Capture the cell that displays the provided text and extract its (X, Y) central coordinate. 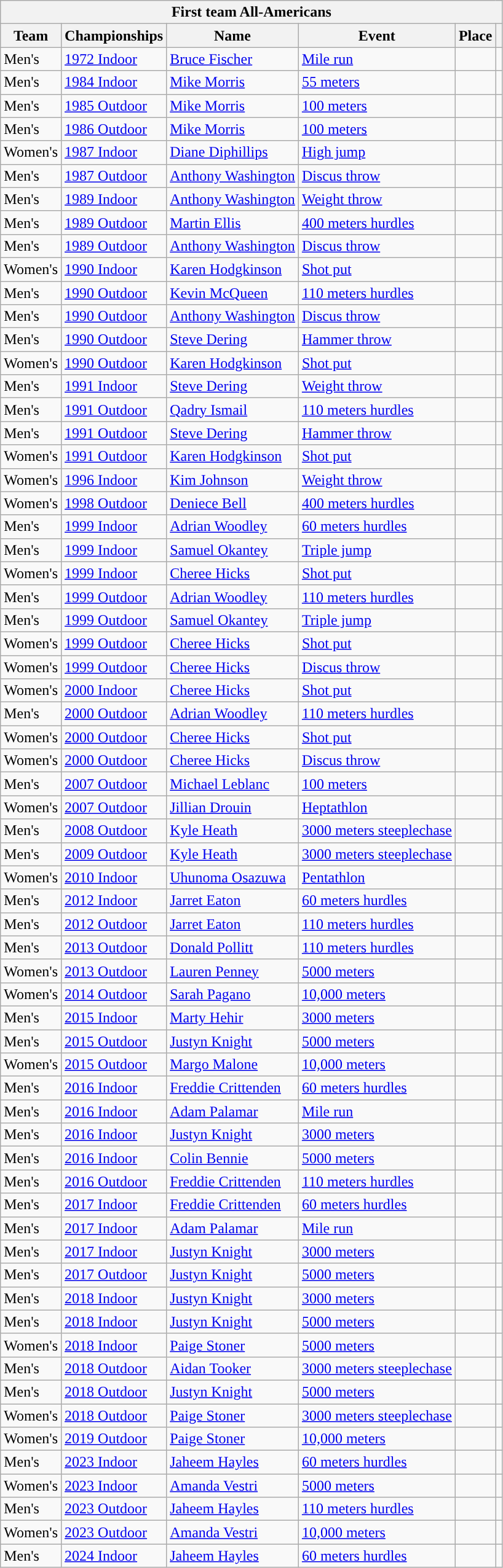
1987 Indoor (114, 152)
1989 Indoor (114, 199)
Qadry Ismail (232, 410)
Margo Malone (232, 1065)
Heptathlon (376, 807)
1972 Indoor (114, 59)
First team All-Americans (251, 12)
2016 Outdoor (114, 1182)
Place (475, 36)
2009 Outdoor (114, 854)
1984 Indoor (114, 82)
Aidan Tooker (232, 1368)
1987 Outdoor (114, 176)
Kim Johnson (232, 480)
2010 Indoor (114, 877)
2012 Indoor (114, 901)
2017 Outdoor (114, 1275)
Deniece Bell (232, 503)
Pentathlon (376, 877)
Championships (114, 36)
High jump (376, 152)
Name (232, 36)
1996 Indoor (114, 480)
Bruce Fischer (232, 59)
1990 Indoor (114, 269)
Sarah Pagano (232, 994)
Uhunoma Osazuwa (232, 877)
Martin Ellis (232, 222)
1986 Outdoor (114, 129)
1985 Outdoor (114, 106)
Michael Leblanc (232, 784)
Team (31, 36)
Diane Diphillips (232, 152)
Kevin McQueen (232, 293)
1991 Indoor (114, 386)
Event (376, 36)
2014 Outdoor (114, 994)
55 meters (376, 82)
2008 Outdoor (114, 831)
Colin Bennie (232, 1158)
1998 Outdoor (114, 503)
2000 Indoor (114, 691)
Lauren Penney (232, 971)
2019 Outdoor (114, 1439)
Marty Hehir (232, 1017)
Donald Pollitt (232, 947)
2015 Indoor (114, 1017)
2024 Indoor (114, 1556)
2012 Outdoor (114, 924)
Jillian Drouin (232, 807)
